Return [x, y] of the center of cell containing provided text 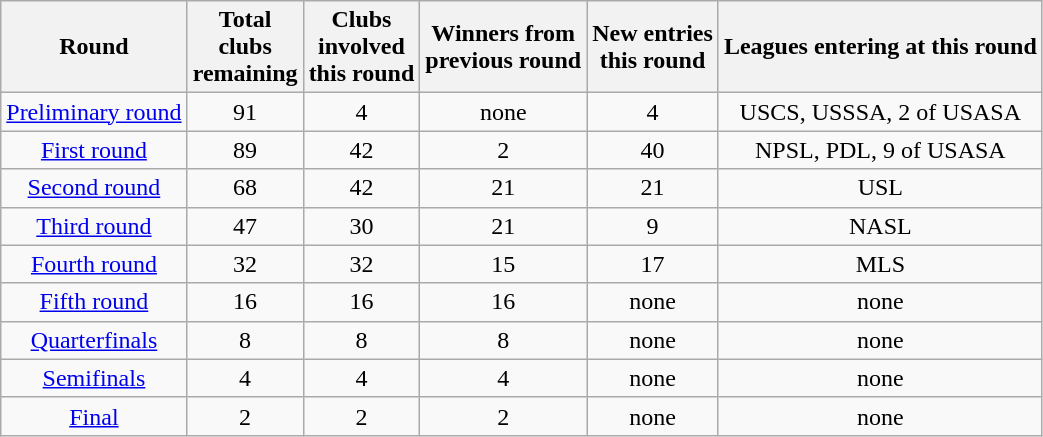
Fifth round [94, 302]
First round [94, 150]
MLS [880, 264]
Second round [94, 188]
47 [245, 226]
New entriesthis round [653, 47]
40 [653, 150]
68 [245, 188]
NPSL, PDL, 9 of USASA [880, 150]
Clubsinvolvedthis round [362, 47]
Semifinals [94, 378]
9 [653, 226]
Leagues entering at this round [880, 47]
15 [504, 264]
NASL [880, 226]
Totalclubsremaining [245, 47]
Final [94, 416]
USL [880, 188]
89 [245, 150]
30 [362, 226]
Quarterfinals [94, 340]
Fourth round [94, 264]
17 [653, 264]
Third round [94, 226]
USCS, USSSA, 2 of USASA [880, 112]
Winners fromprevious round [504, 47]
Preliminary round [94, 112]
91 [245, 112]
Round [94, 47]
